For the text-containing cell, return its midpoint in (X, Y) coordinate format. 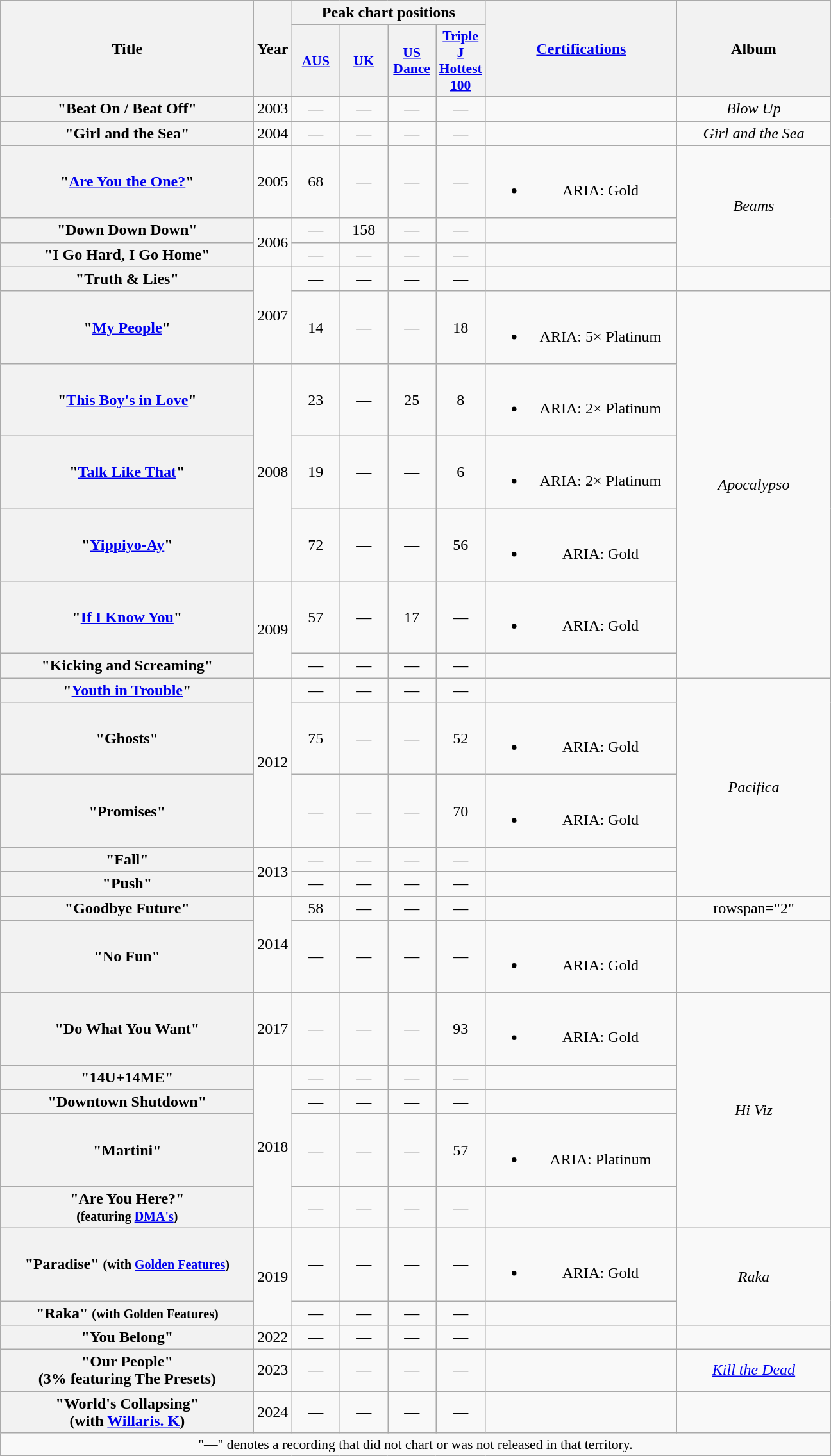
52 (460, 738)
"Are You Here?"(featuring DMA's) (127, 1207)
Title (127, 49)
17 (412, 618)
rowspan="2" (754, 908)
Hi Viz (754, 1110)
"Do What You Want" (127, 1029)
Album (754, 49)
"Promises" (127, 811)
2004 (273, 133)
"World's Collapsing"(with Willaris. K) (127, 1412)
"Goodbye Future" (127, 908)
93 (460, 1029)
19 (315, 472)
72 (315, 545)
158 (364, 230)
"Beat On / Beat Off" (127, 109)
"I Go Hard, I Go Home" (127, 254)
"Are You the One?" (127, 182)
2012 (273, 763)
"You Belong" (127, 1337)
Triple J Hottest 100 (460, 61)
"Downtown Shutdown" (127, 1102)
"No Fun" (127, 956)
25 (412, 400)
ARIA: 5× Platinum (581, 327)
8 (460, 400)
2006 (273, 242)
Raka (754, 1277)
68 (315, 182)
"Talk Like That" (127, 472)
"Girl and the Sea" (127, 133)
"Yippiyo-Ay" (127, 545)
ARIA: Platinum (581, 1150)
Year (273, 49)
2008 (273, 472)
2007 (273, 315)
"Raka" (with Golden Features) (127, 1313)
"Push" (127, 884)
AUS (315, 61)
UK (364, 61)
Blow Up (754, 109)
14 (315, 327)
"Ghosts" (127, 738)
"Youth in Trouble" (127, 690)
2018 (273, 1146)
"Truth & Lies" (127, 279)
2022 (273, 1337)
Girl and the Sea (754, 133)
"Our People"(3% featuring The Presets) (127, 1370)
"Down Down Down" (127, 230)
6 (460, 472)
18 (460, 327)
2023 (273, 1370)
2024 (273, 1412)
Beams (754, 206)
Peak chart positions (389, 13)
"Martini" (127, 1150)
2019 (273, 1277)
Pacifica (754, 787)
2013 (273, 872)
Apocalypso (754, 484)
"Paradise" (with Golden Features) (127, 1264)
2017 (273, 1029)
"If I Know You" (127, 618)
75 (315, 738)
US Dance (412, 61)
Kill the Dead (754, 1370)
56 (460, 545)
"My People" (127, 327)
"Kicking and Screaming" (127, 666)
"14U+14ME" (127, 1077)
2014 (273, 945)
70 (460, 811)
23 (315, 400)
58 (315, 908)
2009 (273, 629)
2005 (273, 182)
"This Boy's in Love" (127, 400)
Certifications (581, 49)
2003 (273, 109)
"Fall" (127, 859)
"—" denotes a recording that did not chart or was not released in that territory. (415, 1444)
